Search for the cell housing the specified text and yield its (X, Y) center coordinate. 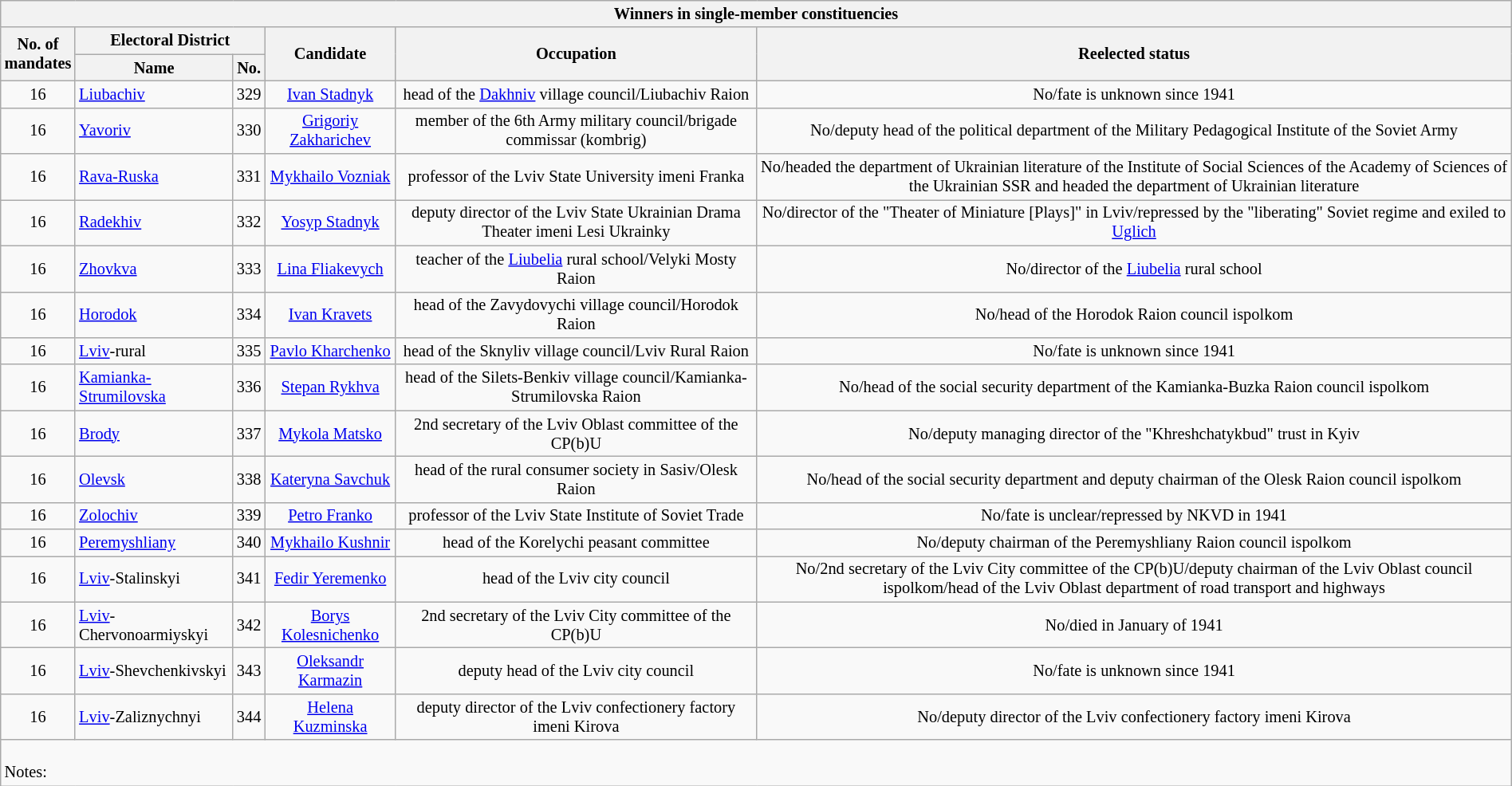
331 (249, 177)
330 (249, 131)
332 (249, 222)
deputy director of the Lviv State Ukrainian Drama Theater imeni Lesi Ukrainky (576, 222)
335 (249, 351)
Helena Kuzminska (330, 717)
Oleksandr Karmazin (330, 670)
Zhovkva (154, 269)
Fedir Yeremenko (330, 579)
Lviv-rural (154, 351)
Yosyp Stadnyk (330, 222)
deputy director of the Lviv confectionery factory imeni Kirova (576, 717)
Grigoriy Zakharichev (330, 131)
Borys Kolesnichenko (330, 625)
Lina Fliakevych (330, 269)
head of the rural consumer society in Sasiv/Olesk Raion (576, 479)
Radekhiv (154, 222)
342 (249, 625)
No/died in January of 1941 (1134, 625)
No/deputy chairman of the Peremyshliany Raion council ispolkom (1134, 543)
Lviv-Shevchenkivskyi (154, 670)
head of the Lviv city council (576, 579)
340 (249, 543)
Electoral District (170, 41)
professor of the Lviv State University imeni Franka (576, 177)
Lviv-Zaliznychnyi (154, 717)
member of the 6th Army military council/brigade commissar (kombrig) (576, 131)
No/deputy director of the Lviv confectionery factory imeni Kirova (1134, 717)
Yavoriv (154, 131)
Lviv-Stalinskyi (154, 579)
Candidate (330, 54)
Zolochiv (154, 516)
head of the Korelychi peasant committee (576, 543)
deputy head of the Lviv city council (576, 670)
head of the Dakhniv village council/Liubachiv Raion (576, 94)
head of the Sknyliv village council/Lviv Rural Raion (576, 351)
Name (154, 68)
2nd secretary of the Lviv Oblast committee of the CP(b)U (576, 434)
341 (249, 579)
No/head of the Horodok Raion council ispolkom (1134, 315)
No/deputy head of the political department of the Military Pedagogical Institute of the Soviet Army (1134, 131)
336 (249, 387)
Liubachiv (154, 94)
Olevsk (154, 479)
339 (249, 516)
Kamianka-Strumilovska (154, 387)
No. of mandates (38, 54)
No/head of the social security department and deputy chairman of the Olesk Raion council ispolkom (1134, 479)
No/head of the social security department of the Kamianka-Buzka Raion council ispolkom (1134, 387)
No/deputy managing director of the "Khreshchatykbud" trust in Kyiv (1134, 434)
Mykola Matsko (330, 434)
No. (249, 68)
344 (249, 717)
Lviv-Chervonoarmiyskyi (154, 625)
334 (249, 315)
head of the Zavydovychi village council/Horodok Raion (576, 315)
Ivan Stadnyk (330, 94)
Petro Franko (330, 516)
Brody (154, 434)
Ivan Kravets (330, 315)
No/director of the "Theater of Miniature [Plays]" in Lviv/repressed by the "liberating" Soviet regime and exiled to Uglich (1134, 222)
Occupation (576, 54)
Winners in single-member constituencies (756, 14)
2nd secretary of the Lviv City committee of the CP(b)U (576, 625)
343 (249, 670)
Reelected status (1134, 54)
337 (249, 434)
Pavlo Kharchenko (330, 351)
Rava-Ruska (154, 177)
333 (249, 269)
Mykhailo Kushnir (330, 543)
professor of the Lviv State Institute of Soviet Trade (576, 516)
338 (249, 479)
Notes: (756, 763)
teacher of the Liubelia rural school/Velyki Mosty Raion (576, 269)
No/fate is unclear/repressed by NKVD in 1941 (1134, 516)
Peremyshliany (154, 543)
Mykhailo Vozniak (330, 177)
Kateryna Savchuk (330, 479)
head of the Silets-Benkiv village council/Kamianka-Strumilovska Raion (576, 387)
329 (249, 94)
Stepan Rykhva (330, 387)
No/director of the Liubelia rural school (1134, 269)
Horodok (154, 315)
